Locate the cell with the specified text and output its (X, Y) center coordinate. 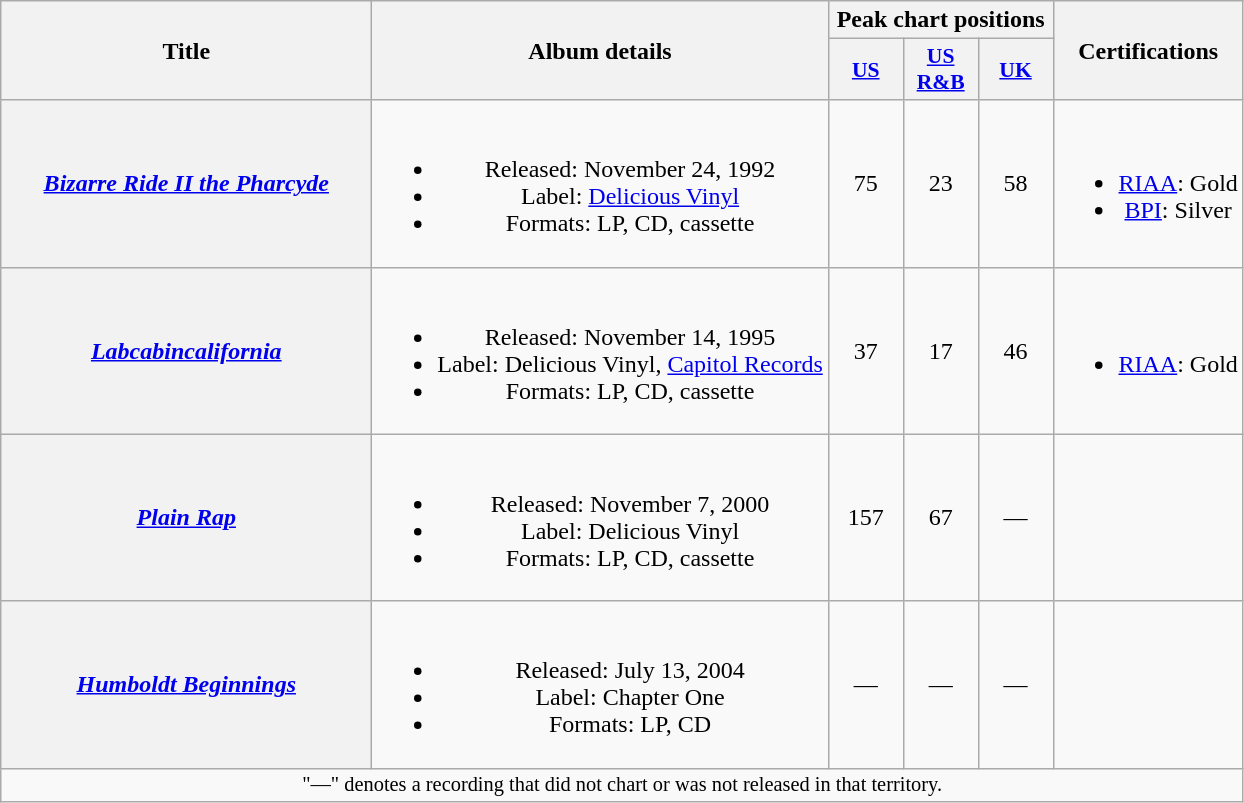
UK (1016, 70)
Plain Rap (186, 518)
Title (186, 50)
Released: November 7, 2000Label: Delicious VinylFormats: LP, CD, cassette (600, 518)
Released: July 13, 2004Label: Chapter OneFormats: LP, CD (600, 684)
75 (866, 184)
Album details (600, 50)
17 (940, 350)
46 (1016, 350)
58 (1016, 184)
Released: November 14, 1995Label: Delicious Vinyl, Capitol RecordsFormats: LP, CD, cassette (600, 350)
67 (940, 518)
RIAA: GoldBPI: Silver (1148, 184)
US (866, 70)
23 (940, 184)
USR&B (940, 70)
Released: November 24, 1992Label: Delicious VinylFormats: LP, CD, cassette (600, 184)
Bizarre Ride II the Pharcyde (186, 184)
Labcabincalifornia (186, 350)
Humboldt Beginnings (186, 684)
"—" denotes a recording that did not chart or was not released in that territory. (622, 785)
157 (866, 518)
RIAA: Gold (1148, 350)
37 (866, 350)
Peak chart positions (940, 20)
Certifications (1148, 50)
